From the cell containing the given text, extract its center point as [x, y] coordinate. 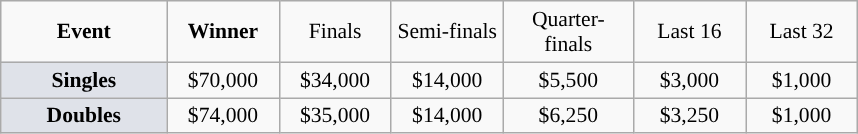
Winner [223, 32]
Event [84, 32]
$3,250 [689, 116]
Doubles [84, 116]
$70,000 [223, 80]
Singles [84, 80]
Finals [335, 32]
$3,000 [689, 80]
$6,250 [568, 116]
Last 32 [802, 32]
$74,000 [223, 116]
$35,000 [335, 116]
$34,000 [335, 80]
Last 16 [689, 32]
$5,500 [568, 80]
Semi-finals [447, 32]
Quarter-finals [568, 32]
